Find where the given text appears and provide that cell's center as (X, Y) coordinate. 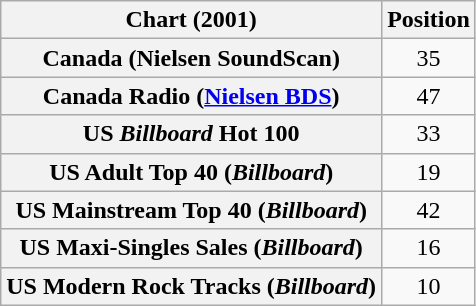
Chart (2001) (192, 20)
47 (429, 96)
US Modern Rock Tracks (Billboard) (192, 286)
33 (429, 134)
Canada (Nielsen SoundScan) (192, 58)
Canada Radio (Nielsen BDS) (192, 96)
10 (429, 286)
35 (429, 58)
16 (429, 248)
US Mainstream Top 40 (Billboard) (192, 210)
US Billboard Hot 100 (192, 134)
US Maxi-Singles Sales (Billboard) (192, 248)
19 (429, 172)
Position (429, 20)
US Adult Top 40 (Billboard) (192, 172)
42 (429, 210)
